Provide the (X, Y) coordinate of the cell's center where the given text is located.  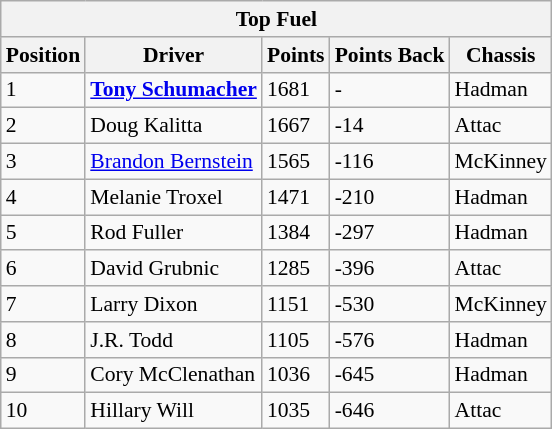
4 (43, 197)
-646 (390, 411)
Hillary Will (174, 411)
1471 (296, 197)
-530 (390, 304)
3 (43, 162)
-14 (390, 126)
1036 (296, 375)
Melanie Troxel (174, 197)
-210 (390, 197)
10 (43, 411)
-576 (390, 340)
Chassis (500, 55)
Brandon Bernstein (174, 162)
-645 (390, 375)
Driver (174, 55)
Rod Fuller (174, 233)
1667 (296, 126)
7 (43, 304)
9 (43, 375)
2 (43, 126)
1285 (296, 269)
Points (296, 55)
Top Fuel (276, 19)
- (390, 90)
1105 (296, 340)
Doug Kalitta (174, 126)
-396 (390, 269)
5 (43, 233)
1565 (296, 162)
David Grubnic (174, 269)
1151 (296, 304)
Larry Dixon (174, 304)
8 (43, 340)
1035 (296, 411)
Position (43, 55)
Cory McClenathan (174, 375)
-297 (390, 233)
J.R. Todd (174, 340)
1 (43, 90)
6 (43, 269)
Tony Schumacher (174, 90)
1681 (296, 90)
-116 (390, 162)
1384 (296, 233)
Points Back (390, 55)
